Find where the given text appears and provide that cell's center as [X, Y] coordinate. 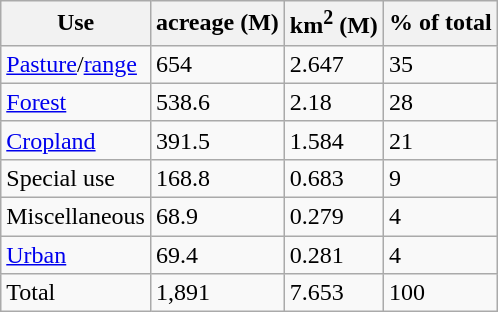
7.653 [334, 293]
0.279 [334, 217]
0.683 [334, 178]
68.9 [217, 217]
2.18 [334, 102]
Use [76, 24]
1,891 [217, 293]
% of total [440, 24]
Miscellaneous [76, 217]
69.4 [217, 255]
100 [440, 293]
Cropland [76, 140]
2.647 [334, 64]
391.5 [217, 140]
21 [440, 140]
28 [440, 102]
Special use [76, 178]
1.584 [334, 140]
Total [76, 293]
km2 (M) [334, 24]
Urban [76, 255]
538.6 [217, 102]
654 [217, 64]
168.8 [217, 178]
0.281 [334, 255]
Forest [76, 102]
Pasture/range [76, 64]
9 [440, 178]
35 [440, 64]
acreage (M) [217, 24]
